Detect which cell encompasses the target text, then output its [X, Y] center coordinate. 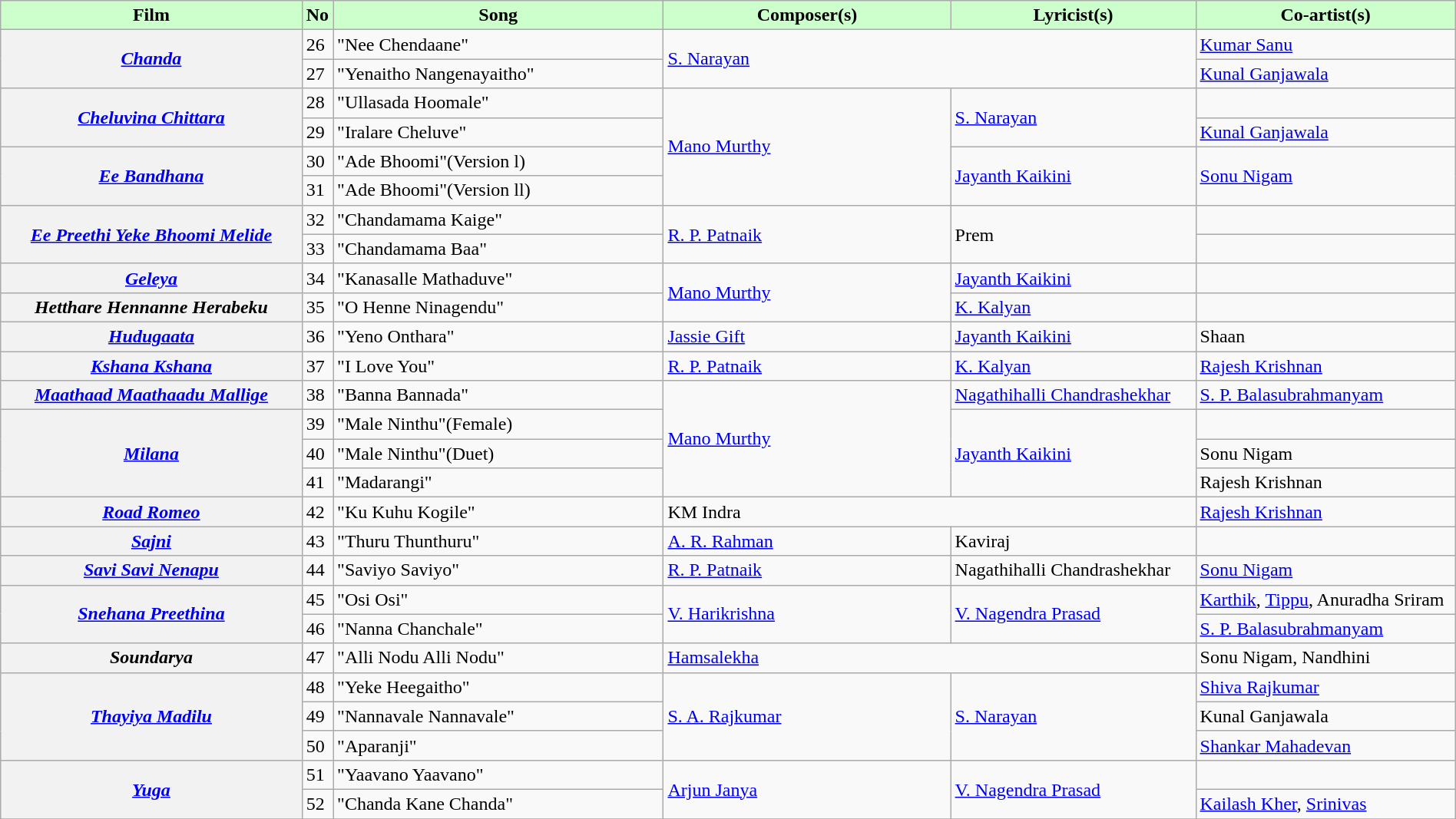
"Aparanji" [498, 745]
"Alli Nodu Alli Nodu" [498, 658]
Hudugaata [151, 336]
43 [317, 541]
"Banna Bannada" [498, 395]
Composer(s) [807, 15]
Shankar Mahadevan [1325, 745]
Sajni [151, 541]
"Nannavale Nannavale" [498, 716]
"Ade Bhoomi"(Version l) [498, 161]
47 [317, 658]
26 [317, 45]
Road Romeo [151, 512]
Thayiya Madilu [151, 716]
Ee Bandhana [151, 176]
Prem [1074, 234]
Arjun Janya [807, 789]
"O Henne Ninagendu" [498, 307]
46 [317, 629]
35 [317, 307]
48 [317, 687]
30 [317, 161]
"Male Ninthu"(Duet) [498, 454]
Jassie Gift [807, 336]
"Yeke Heegaitho" [498, 687]
52 [317, 804]
36 [317, 336]
No [317, 15]
Maathaad Maathaadu Mallige [151, 395]
32 [317, 220]
39 [317, 424]
"Nanna Chanchale" [498, 629]
Kaviraj [1074, 541]
"Ade Bhoomi"(Version ll) [498, 190]
"Saviyo Saviyo" [498, 570]
Kshana Kshana [151, 366]
"Kanasalle Mathaduve" [498, 278]
50 [317, 745]
"I Love You" [498, 366]
S. A. Rajkumar [807, 716]
37 [317, 366]
"Thuru Thunthuru" [498, 541]
Shaan [1325, 336]
31 [317, 190]
33 [317, 249]
"Osi Osi" [498, 599]
Hamsalekha [929, 658]
Song [498, 15]
42 [317, 512]
49 [317, 716]
34 [317, 278]
"Ku Kuhu Kogile" [498, 512]
"Yenaitho Nangenayaitho" [498, 74]
Soundarya [151, 658]
Lyricist(s) [1074, 15]
"Iralare Cheluve" [498, 132]
44 [317, 570]
Karthik, Tippu, Anuradha Sriram [1325, 599]
Milana [151, 454]
Film [151, 15]
Savi Savi Nenapu [151, 570]
KM Indra [929, 512]
41 [317, 483]
Chanda [151, 59]
Geleya [151, 278]
A. R. Rahman [807, 541]
Cheluvina Chittara [151, 117]
40 [317, 454]
38 [317, 395]
Snehana Preethina [151, 614]
28 [317, 103]
51 [317, 774]
"Male Ninthu"(Female) [498, 424]
Kailash Kher, Srinivas [1325, 804]
"Yeno Onthara" [498, 336]
"Madarangi" [498, 483]
"Chandamama Kaige" [498, 220]
Kumar Sanu [1325, 45]
"Ullasada Hoomale" [498, 103]
Sonu Nigam, Nandhini [1325, 658]
"Chandamama Baa" [498, 249]
27 [317, 74]
"Chanda Kane Chanda" [498, 804]
"Nee Chendaane" [498, 45]
45 [317, 599]
29 [317, 132]
Hetthare Hennanne Herabeku [151, 307]
Shiva Rajkumar [1325, 687]
Ee Preethi Yeke Bhoomi Melide [151, 234]
Yuga [151, 789]
"Yaavano Yaavano" [498, 774]
V. Harikrishna [807, 614]
Co-artist(s) [1325, 15]
